For the text-containing cell, return its midpoint in [x, y] coordinate format. 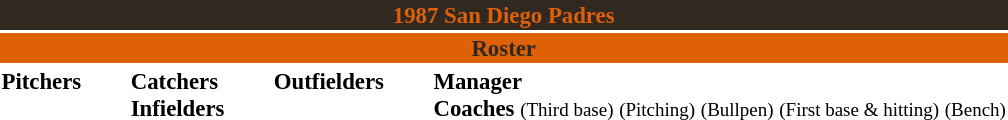
1987 San Diego Padres [504, 15]
Roster [504, 48]
